For the text-containing cell, return its midpoint in [X, Y] coordinate format. 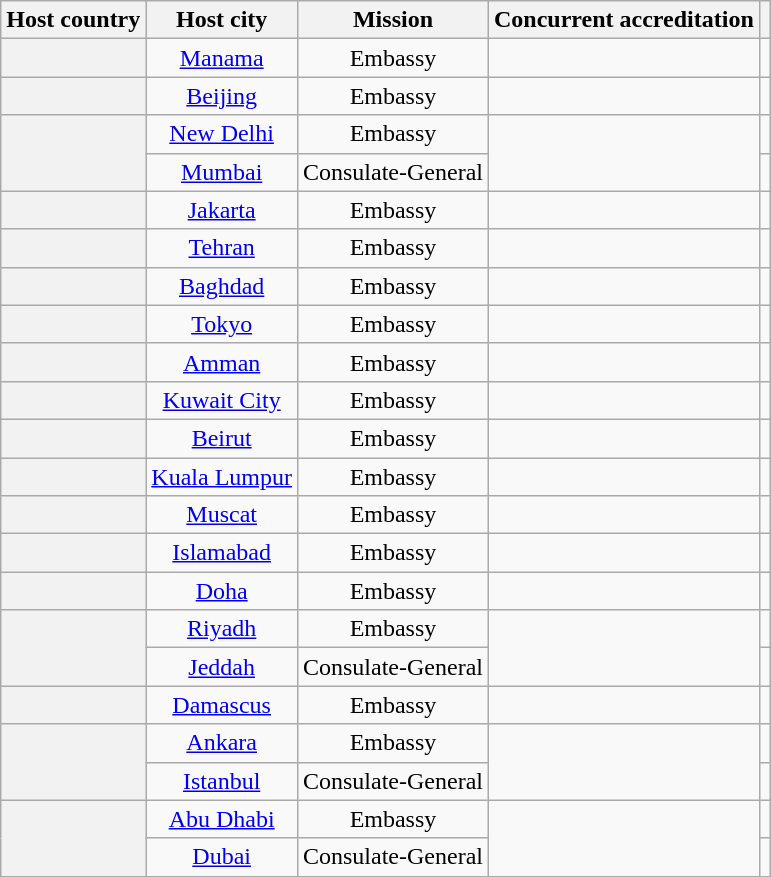
Riyadh [222, 629]
Concurrent accreditation [624, 20]
Damascus [222, 705]
Beirut [222, 438]
Host city [222, 20]
New Delhi [222, 134]
Istanbul [222, 781]
Baghdad [222, 286]
Doha [222, 591]
Host country [74, 20]
Islamabad [222, 553]
Mission [392, 20]
Kuala Lumpur [222, 477]
Muscat [222, 515]
Beijing [222, 96]
Amman [222, 362]
Jakarta [222, 210]
Kuwait City [222, 400]
Abu Dhabi [222, 819]
Dubai [222, 857]
Ankara [222, 743]
Jeddah [222, 667]
Tehran [222, 248]
Tokyo [222, 324]
Mumbai [222, 172]
Manama [222, 58]
